Determine the [X, Y] coordinate at the center of the cell enclosing the given text.  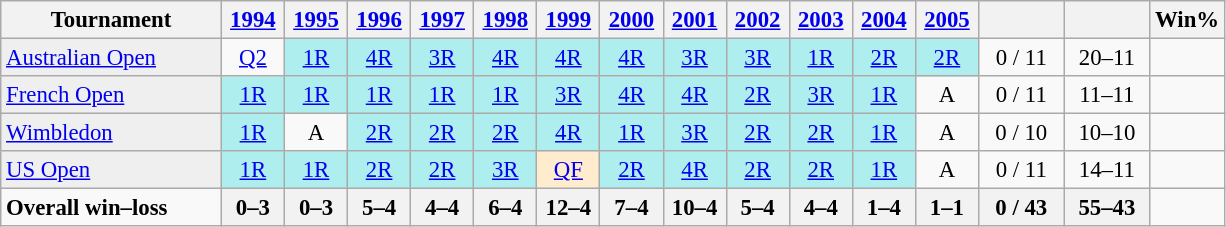
14–11 [1107, 170]
0 / 43 [1021, 208]
2005 [946, 20]
10–4 [694, 208]
55–43 [1107, 208]
2003 [820, 20]
2001 [694, 20]
2004 [884, 20]
1–1 [946, 208]
Q2 [252, 58]
QF [568, 170]
1997 [442, 20]
Win% [1188, 20]
12–4 [568, 208]
2002 [758, 20]
20–11 [1107, 58]
7–4 [632, 208]
French Open [112, 95]
0 / 10 [1021, 133]
11–11 [1107, 95]
Wimbledon [112, 133]
US Open [112, 170]
1994 [252, 20]
Australian Open [112, 58]
1996 [380, 20]
6–4 [506, 208]
Overall win–loss [112, 208]
1998 [506, 20]
Tournament [112, 20]
1999 [568, 20]
10–10 [1107, 133]
2000 [632, 20]
1995 [316, 20]
1–4 [884, 208]
